Search for the cell housing the specified text and yield its [X, Y] center coordinate. 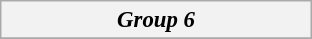
Group 6 [156, 20]
